Locate the cell with the specified text and output its (x, y) center coordinate. 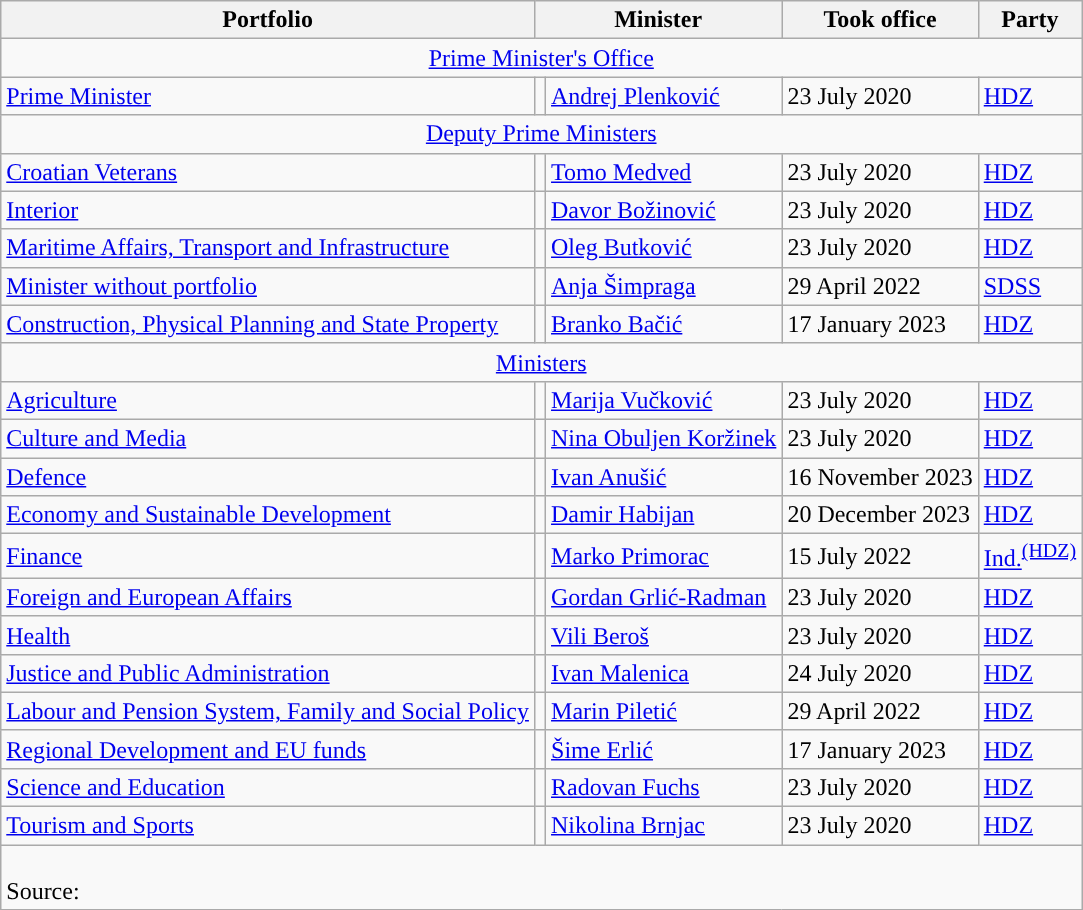
Tourism and Sports (268, 826)
Ivan Malenica (664, 673)
Prime Minister's Office (542, 58)
Radovan Fuchs (664, 787)
15 July 2022 (880, 556)
Finance (268, 556)
Vili Beroš (664, 635)
Took office (880, 20)
Šime Erlić (664, 749)
Minister without portfolio (268, 286)
Deputy Prime Ministers (542, 134)
Ministers (542, 362)
Agriculture (268, 400)
Croatian Veterans (268, 172)
Prime Minister (268, 96)
24 July 2020 (880, 673)
Anja Šimpraga (664, 286)
Health (268, 635)
Ivan Anušić (664, 477)
Economy and Sustainable Development (268, 515)
Science and Education (268, 787)
Source: (542, 878)
Labour and Pension System, Family and Social Policy (268, 711)
Party (1030, 20)
SDSS (1030, 286)
Gordan Grlić-Radman (664, 597)
Minister (658, 20)
Regional Development and EU funds (268, 749)
Damir Habijan (664, 515)
Nina Obuljen Koržinek (664, 438)
Marija Vučković (664, 400)
Foreign and European Affairs (268, 597)
Marin Piletić (664, 711)
Branko Bačić (664, 324)
Justice and Public Administration (268, 673)
Andrej Plenković (664, 96)
Tomo Medved (664, 172)
Ind.(HDZ) (1030, 556)
Defence (268, 477)
Nikolina Brnjac (664, 826)
20 December 2023 (880, 515)
Oleg Butković (664, 248)
Maritime Affairs, Transport and Infrastructure (268, 248)
Construction, Physical Planning and State Property (268, 324)
Davor Božinović (664, 210)
Marko Primorac (664, 556)
16 November 2023 (880, 477)
Portfolio (268, 20)
Interior (268, 210)
Culture and Media (268, 438)
